Search for the cell housing the specified text and yield its (x, y) center coordinate. 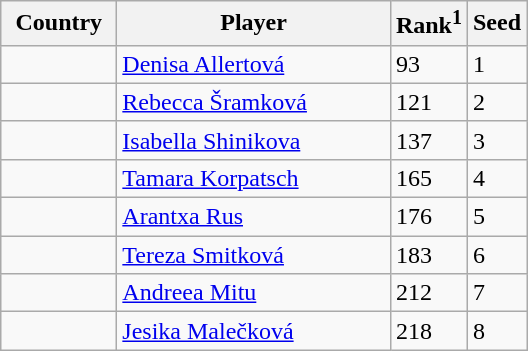
137 (428, 140)
Rebecca Šramková (254, 102)
165 (428, 178)
Denisa Allertová (254, 64)
218 (428, 331)
4 (496, 178)
Player (254, 24)
Tamara Korpatsch (254, 178)
Andreea Mitu (254, 293)
176 (428, 217)
7 (496, 293)
Rank1 (428, 24)
2 (496, 102)
6 (496, 255)
212 (428, 293)
1 (496, 64)
5 (496, 217)
121 (428, 102)
Isabella Shinikova (254, 140)
Arantxa Rus (254, 217)
Country (59, 24)
93 (428, 64)
Jesika Malečková (254, 331)
183 (428, 255)
3 (496, 140)
Seed (496, 24)
8 (496, 331)
Tereza Smitková (254, 255)
